Detect which cell encompasses the target text, then output its [x, y] center coordinate. 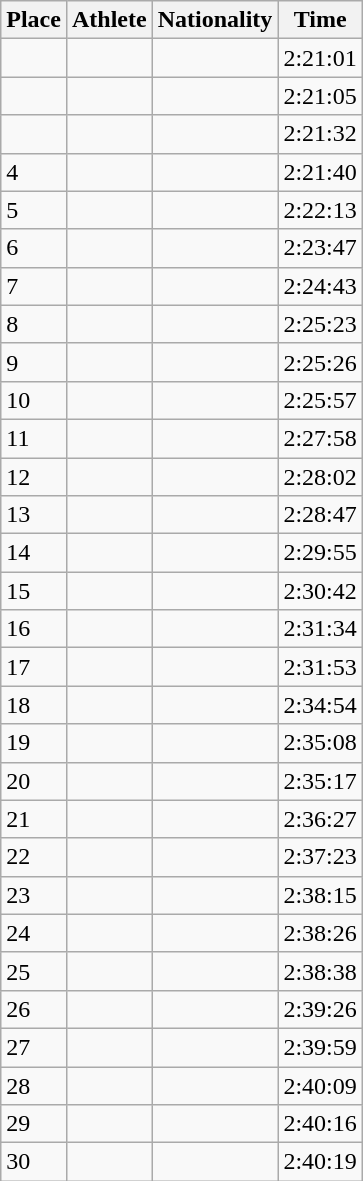
16 [34, 629]
2:30:42 [320, 591]
2:25:23 [320, 324]
15 [34, 591]
13 [34, 515]
2:24:43 [320, 286]
25 [34, 971]
Time [320, 20]
8 [34, 324]
2:21:32 [320, 134]
2:35:08 [320, 743]
5 [34, 210]
2:21:05 [320, 96]
2:31:34 [320, 629]
2:34:54 [320, 705]
2:21:40 [320, 172]
2:27:58 [320, 438]
17 [34, 667]
2:28:47 [320, 515]
2:38:26 [320, 933]
2:39:26 [320, 1009]
28 [34, 1085]
7 [34, 286]
2:29:55 [320, 553]
2:22:13 [320, 210]
2:38:38 [320, 971]
21 [34, 819]
26 [34, 1009]
Athlete [109, 20]
23 [34, 895]
2:35:17 [320, 781]
2:21:01 [320, 58]
2:40:19 [320, 1162]
29 [34, 1124]
2:25:57 [320, 400]
2:40:09 [320, 1085]
10 [34, 400]
2:28:02 [320, 477]
12 [34, 477]
22 [34, 857]
14 [34, 553]
24 [34, 933]
2:38:15 [320, 895]
2:40:16 [320, 1124]
27 [34, 1047]
9 [34, 362]
4 [34, 172]
Place [34, 20]
2:36:27 [320, 819]
2:39:59 [320, 1047]
Nationality [215, 20]
18 [34, 705]
2:31:53 [320, 667]
19 [34, 743]
20 [34, 781]
6 [34, 248]
2:25:26 [320, 362]
2:37:23 [320, 857]
30 [34, 1162]
2:23:47 [320, 248]
11 [34, 438]
